Pinpoint the cell where the given text exists, returning its [x, y] midpoint coordinate. 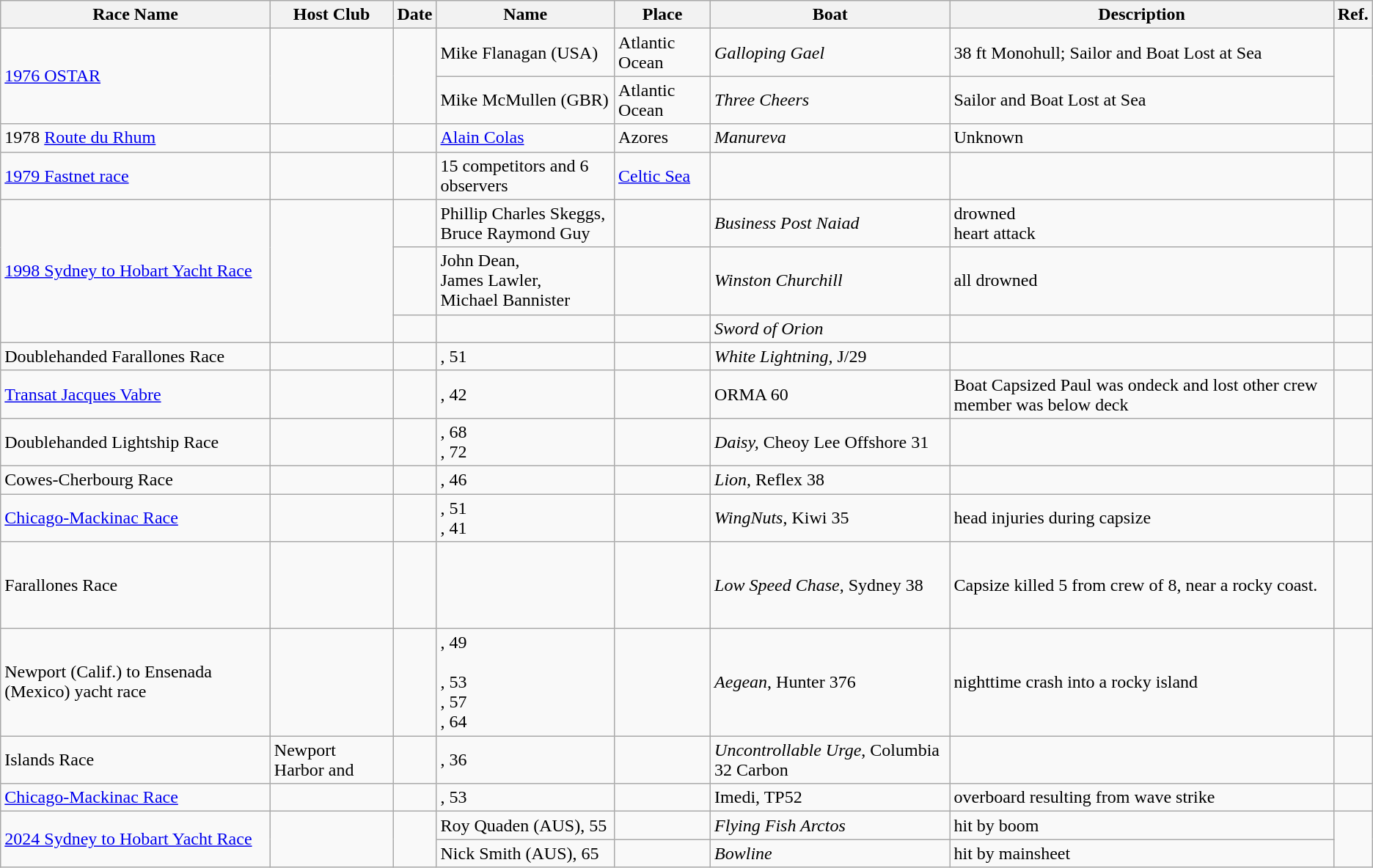
Host Club [332, 15]
Uncontrollable Urge, Columbia 32 Carbon [830, 759]
Doublehanded Lightship Race [136, 441]
, 36 [525, 759]
Doublehanded Farallones Race [136, 356]
1998 Sydney to Hobart Yacht Race [136, 271]
Aegean, Hunter 376 [830, 683]
Roy Quaden (AUS), 55 [525, 825]
2024 Sydney to Hobart Yacht Race [136, 839]
, 42 [525, 394]
Nick Smith (AUS), 65 [525, 853]
John Dean, James Lawler, Michael Bannister [525, 281]
all drowned [1141, 281]
, 46 [525, 479]
drowned heart attack [1141, 223]
Name [525, 15]
Celtic Sea [663, 176]
overboard resulting from wave strike [1141, 798]
Sword of Orion [830, 328]
Manureva [830, 138]
Farallones Race [136, 585]
head injuries during capsize [1141, 518]
White Lightning, J/29 [830, 356]
Description [1141, 15]
Phillip Charles Skeggs, Bruce Raymond Guy [525, 223]
Cowes-Cherbourg Race [136, 479]
, 68, 72 [525, 441]
Alain Colas [525, 138]
1979 Fastnet race [136, 176]
Ref. [1352, 15]
Flying Fish Arctos [830, 825]
1978 Route du Rhum [136, 138]
, 51, 41 [525, 518]
Mike Flanagan (USA) [525, 53]
15 competitors and 6 observers [525, 176]
Mike McMullen (GBR) [525, 100]
Transat Jacques Vabre [136, 394]
Business Post Naiad [830, 223]
Newport (Calif.) to Ensenada (Mexico) yacht race [136, 683]
Sailor and Boat Lost at Sea [1141, 100]
Galloping Gael [830, 53]
Bowline [830, 853]
hit by mainsheet [1141, 853]
Boat [830, 15]
, 53 [525, 798]
Three Cheers [830, 100]
ORMA 60 [830, 394]
Lion, Reflex 38 [830, 479]
Low Speed Chase, Sydney 38 [830, 585]
Newport Harbor and [332, 759]
hit by boom [1141, 825]
38 ft Monohull; Sailor and Boat Lost at Sea [1141, 53]
Unknown [1141, 138]
Azores [663, 138]
Winston Churchill [830, 281]
Race Name [136, 15]
Islands Race [136, 759]
Place [663, 15]
Date [415, 15]
Imedi, TP52 [830, 798]
, 49 , 53 , 57 , 64 [525, 683]
Daisy, Cheoy Lee Offshore 31 [830, 441]
WingNuts, Kiwi 35 [830, 518]
nighttime crash into a rocky island [1141, 683]
Capsize killed 5 from crew of 8, near a rocky coast. [1141, 585]
, 51 [525, 356]
1976 OSTAR [136, 76]
Boat Capsized Paul was ondeck and lost other crew member was below deck [1141, 394]
